Capture the cell that displays the provided text and extract its [x, y] central coordinate. 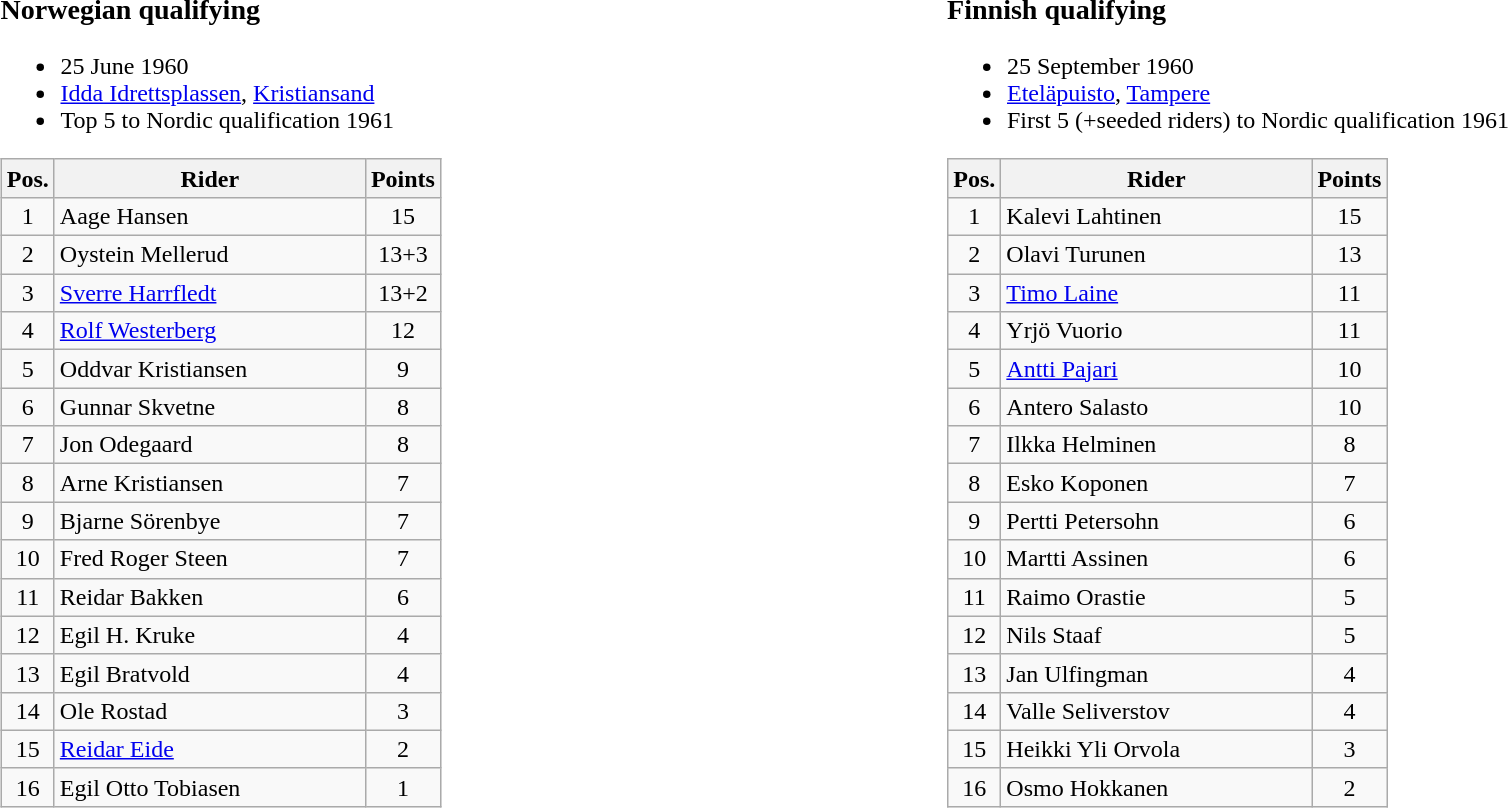
Yrjö Vuorio [1156, 331]
Sverre Harrfledt [210, 293]
Gunnar Skvetne [210, 407]
Jan Ulfingman [1156, 673]
Ole Rostad [210, 711]
Arne Kristiansen [210, 483]
Oystein Mellerud [210, 255]
Egil H. Kruke [210, 635]
Osmo Hokkanen [1156, 787]
Fred Roger Steen [210, 559]
Valle Seliverstov [1156, 711]
Timo Laine [1156, 293]
Olavi Turunen [1156, 255]
Antero Salasto [1156, 407]
Antti Pajari [1156, 369]
Egil Otto Tobiasen [210, 787]
13+2 [402, 293]
Rolf Westerberg [210, 331]
Raimo Orastie [1156, 597]
Martti Assinen [1156, 559]
Esko Koponen [1156, 483]
Egil Bratvold [210, 673]
Kalevi Lahtinen [1156, 216]
13+3 [402, 255]
Heikki Yli Orvola [1156, 749]
Oddvar Kristiansen [210, 369]
Reidar Eide [210, 749]
Ilkka Helminen [1156, 445]
Aage Hansen [210, 216]
Reidar Bakken [210, 597]
Nils Staaf [1156, 635]
Jon Odegaard [210, 445]
Bjarne Sörenbye [210, 521]
Pertti Petersohn [1156, 521]
